Scan for the cell matching the given text and deliver its [X, Y] coordinate at center. 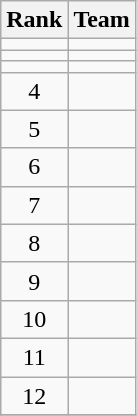
12 [34, 395]
4 [34, 91]
Rank [34, 20]
6 [34, 167]
5 [34, 129]
10 [34, 319]
7 [34, 205]
11 [34, 357]
Team [102, 20]
9 [34, 281]
8 [34, 243]
